Detect which cell encompasses the target text, then output its [x, y] center coordinate. 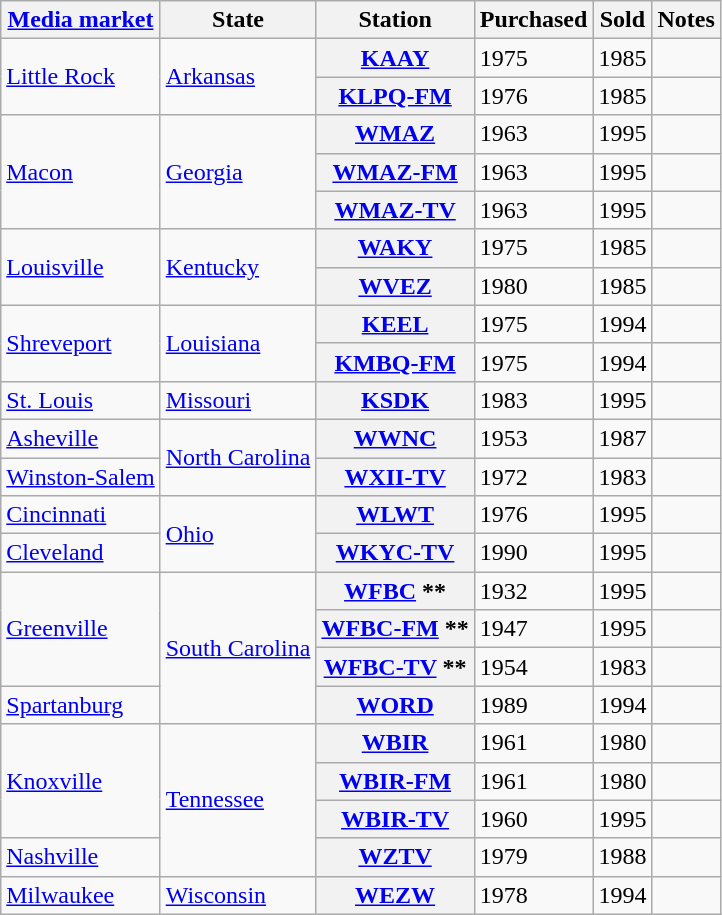
WZTV [395, 857]
Macon [80, 172]
North Carolina [238, 457]
WWNC [395, 438]
Missouri [238, 400]
South Carolina [238, 648]
WORD [395, 705]
1954 [534, 667]
Louisiana [238, 343]
1972 [534, 477]
Shreveport [80, 343]
Georgia [238, 172]
WLWT [395, 515]
1932 [534, 591]
WFBC-FM ** [395, 629]
St. Louis [80, 400]
1989 [534, 705]
WXII-TV [395, 477]
1988 [622, 857]
Ohio [238, 534]
Asheville [80, 438]
1953 [534, 438]
Media market [80, 20]
1960 [534, 819]
WVEZ [395, 286]
1979 [534, 857]
Nashville [80, 857]
Sold [622, 20]
KAAY [395, 58]
WAKY [395, 248]
WBIR [395, 743]
WMAZ-TV [395, 210]
Milwaukee [80, 895]
Arkansas [238, 77]
State [238, 20]
WFBC ** [395, 591]
Cleveland [80, 553]
Greenville [80, 629]
Wisconsin [238, 895]
1978 [534, 895]
Purchased [534, 20]
Station [395, 20]
WKYC-TV [395, 553]
1990 [534, 553]
Knoxville [80, 781]
Kentucky [238, 267]
WBIR-FM [395, 781]
Notes [686, 20]
WMAZ-FM [395, 172]
KMBQ-FM [395, 362]
Spartanburg [80, 705]
1987 [622, 438]
WFBC-TV ** [395, 667]
WBIR-TV [395, 819]
WMAZ [395, 134]
Winston-Salem [80, 477]
Louisville [80, 267]
Cincinnati [80, 515]
KEEL [395, 324]
WEZW [395, 895]
Tennessee [238, 800]
KLPQ-FM [395, 96]
Little Rock [80, 77]
1947 [534, 629]
KSDK [395, 400]
